Locate the cell with the specified text and output its (X, Y) center coordinate. 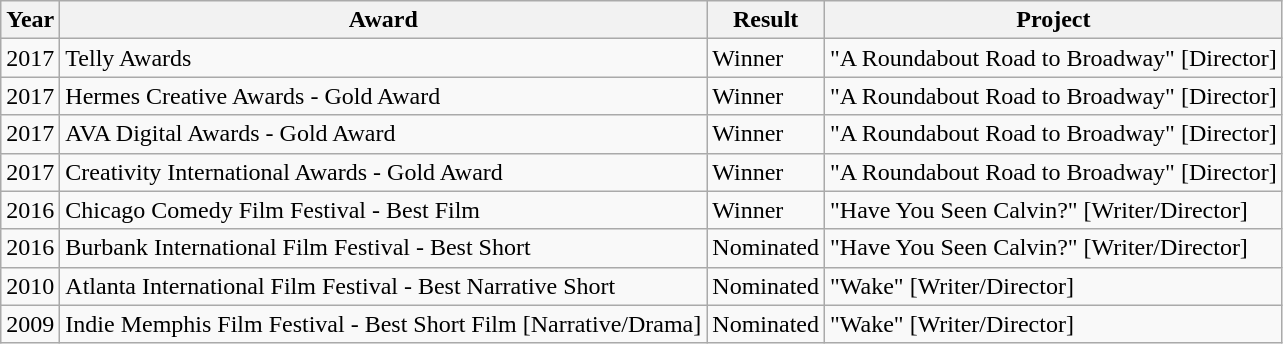
2009 (30, 324)
Atlanta International Film Festival - Best Narrative Short (384, 286)
Indie Memphis Film Festival - Best Short Film [Narrative/Drama] (384, 324)
Year (30, 20)
Chicago Comedy Film Festival - Best Film (384, 210)
Project (1053, 20)
AVA Digital Awards - Gold Award (384, 134)
Burbank International Film Festival - Best Short (384, 248)
Hermes Creative Awards - Gold Award (384, 96)
Award (384, 20)
Result (766, 20)
Telly Awards (384, 58)
2010 (30, 286)
Creativity International Awards - Gold Award (384, 172)
